Find where the given text appears and provide that cell's center as (x, y) coordinate. 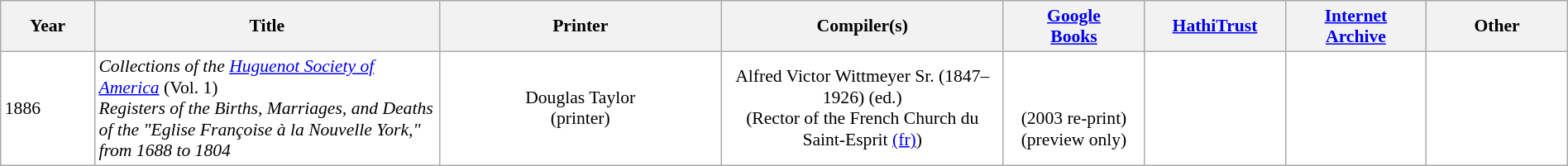
InternetArchive (1355, 26)
1886 (48, 108)
HathiTrust (1215, 26)
Alfred Victor Wittmeyer Sr. (1847–1926) (ed.)(Rector of the French Church du Saint-Esprit (fr)) (862, 108)
Title (266, 26)
Year (48, 26)
Douglas Taylor(printer) (581, 108)
Printer (581, 26)
GoogleBooks (1073, 26)
Compiler(s) (862, 26)
(2003 re-print)(preview only) (1073, 108)
Other (1497, 26)
